Scan for the cell matching the given text and deliver its [x, y] coordinate at center. 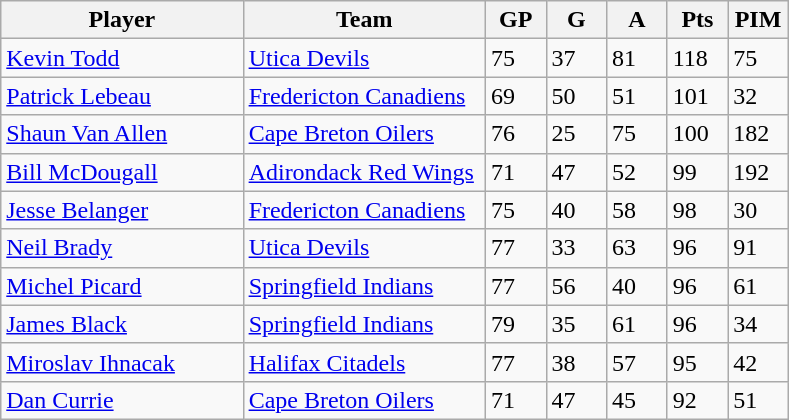
Michel Picard [122, 286]
32 [758, 96]
G [576, 20]
James Black [122, 324]
Halifax Citadels [364, 362]
81 [638, 58]
A [638, 20]
50 [576, 96]
38 [576, 362]
76 [516, 134]
Jesse Belanger [122, 210]
30 [758, 210]
Team [364, 20]
56 [576, 286]
Bill McDougall [122, 172]
Shaun Van Allen [122, 134]
45 [638, 400]
GP [516, 20]
58 [638, 210]
57 [638, 362]
Adirondack Red Wings [364, 172]
35 [576, 324]
Player [122, 20]
63 [638, 248]
182 [758, 134]
52 [638, 172]
25 [576, 134]
Kevin Todd [122, 58]
99 [698, 172]
34 [758, 324]
79 [516, 324]
100 [698, 134]
92 [698, 400]
192 [758, 172]
33 [576, 248]
91 [758, 248]
37 [576, 58]
101 [698, 96]
42 [758, 362]
98 [698, 210]
Patrick Lebeau [122, 96]
95 [698, 362]
118 [698, 58]
69 [516, 96]
Miroslav Ihnacak [122, 362]
Neil Brady [122, 248]
PIM [758, 20]
Dan Currie [122, 400]
Pts [698, 20]
